Identify which cell holds the provided text, then report its [X, Y] central coordinate. 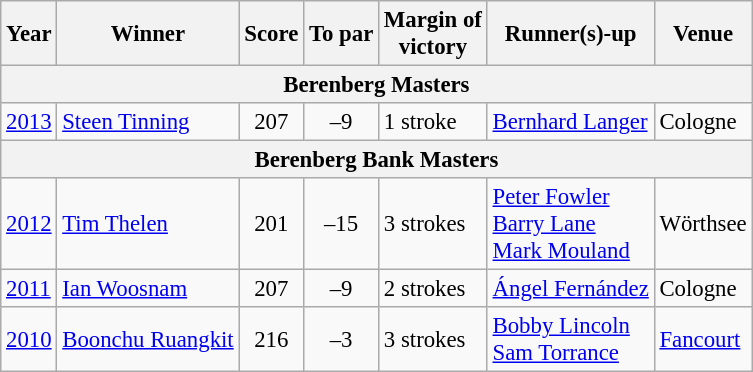
Steen Tinning [148, 122]
2012 [29, 224]
Wörthsee [703, 224]
To par [342, 34]
2011 [29, 289]
Ian Woosnam [148, 289]
–15 [342, 224]
Bernhard Langer [570, 122]
201 [272, 224]
Winner [148, 34]
Runner(s)-up [570, 34]
Peter Fowler Barry Lane Mark Mouland [570, 224]
1 stroke [434, 122]
Berenberg Bank Masters [376, 160]
2 strokes [434, 289]
Ángel Fernández [570, 289]
Score [272, 34]
2013 [29, 122]
Tim Thelen [148, 224]
Margin ofvictory [434, 34]
Venue [703, 34]
3 strokes [434, 224]
Berenberg Masters [376, 85]
Year [29, 34]
